Capture the cell that displays the provided text and extract its [X, Y] central coordinate. 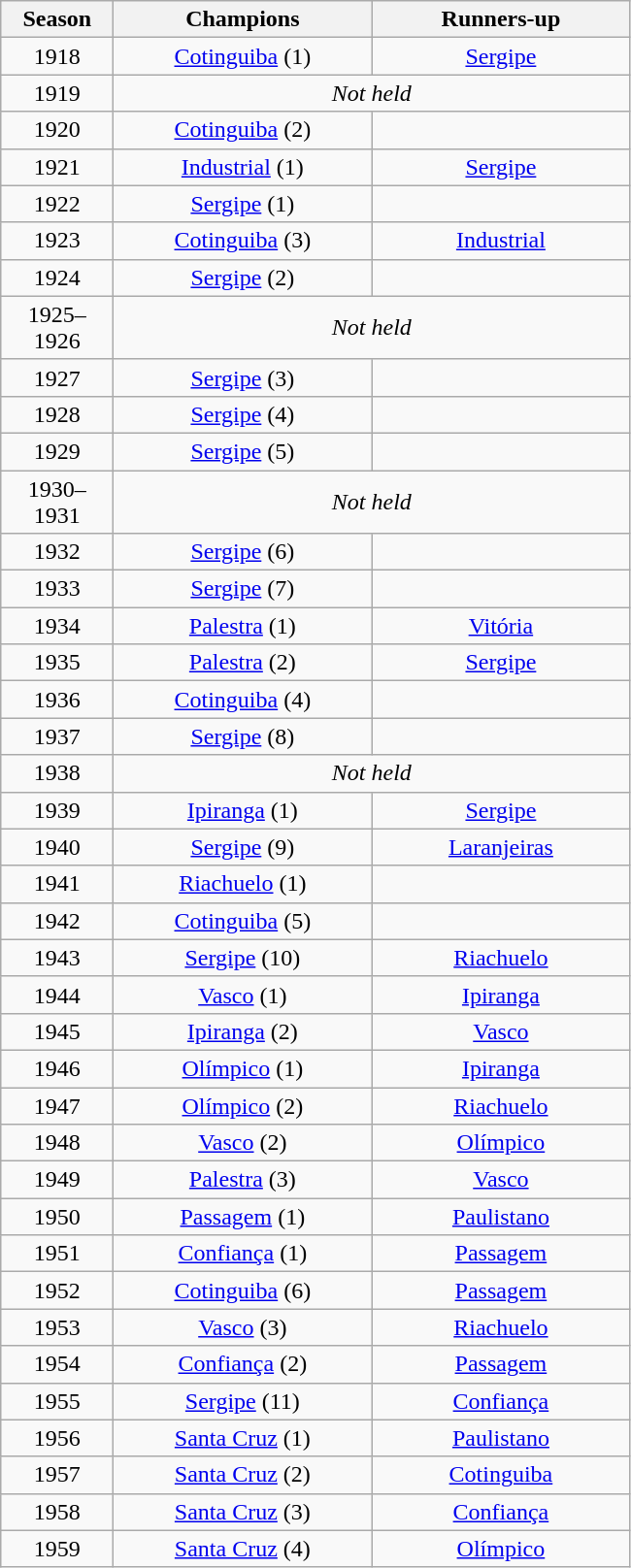
1922 [57, 204]
Olímpico (2) [243, 1105]
Sergipe (3) [243, 377]
Champions [243, 19]
Vasco (2) [243, 1143]
1933 [57, 589]
1956 [57, 1438]
1932 [57, 552]
Cotinguiba (5) [243, 921]
Sergipe (8) [243, 736]
1927 [57, 377]
1950 [57, 1217]
1943 [57, 958]
Passagem (1) [243, 1217]
Santa Cruz (2) [243, 1475]
1949 [57, 1180]
Cotinguiba (1) [243, 56]
1942 [57, 921]
Cotinguiba [501, 1475]
1944 [57, 995]
1924 [57, 278]
1958 [57, 1512]
1948 [57, 1143]
1939 [57, 810]
Industrial [501, 241]
Laranjeiras [501, 847]
1920 [57, 130]
Riachuelo (1) [243, 884]
Santa Cruz (1) [243, 1438]
1938 [57, 773]
1930–1931 [57, 501]
Santa Cruz (3) [243, 1512]
Vitória [501, 626]
1953 [57, 1327]
1951 [57, 1254]
1941 [57, 884]
Sergipe (6) [243, 552]
1921 [57, 167]
Confiança (2) [243, 1364]
1940 [57, 847]
1928 [57, 414]
Ipiranga (2) [243, 1031]
Vasco (1) [243, 995]
1929 [57, 451]
Palestra (3) [243, 1180]
1955 [57, 1401]
Sergipe (5) [243, 451]
1923 [57, 241]
1959 [57, 1549]
Sergipe (11) [243, 1401]
Cotinguiba (6) [243, 1290]
Sergipe (7) [243, 589]
1918 [57, 56]
Confiança (1) [243, 1254]
1919 [57, 93]
1946 [57, 1068]
1952 [57, 1290]
1934 [57, 626]
1935 [57, 663]
Sergipe (1) [243, 204]
1925–1926 [57, 328]
1937 [57, 736]
Sergipe (2) [243, 278]
Santa Cruz (4) [243, 1549]
Vasco (3) [243, 1327]
Palestra (1) [243, 626]
Season [57, 19]
1945 [57, 1031]
Runners-up [501, 19]
Olímpico (1) [243, 1068]
Ipiranga (1) [243, 810]
1936 [57, 700]
Cotinguiba (4) [243, 700]
Sergipe (9) [243, 847]
Cotinguiba (2) [243, 130]
Sergipe (10) [243, 958]
Industrial (1) [243, 167]
1957 [57, 1475]
Palestra (2) [243, 663]
1954 [57, 1364]
1947 [57, 1105]
Cotinguiba (3) [243, 241]
Sergipe (4) [243, 414]
